Return (x, y) of the center of cell containing provided text 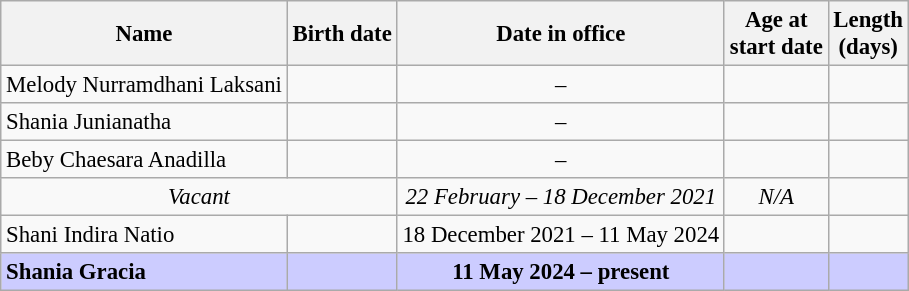
Beby Chaesara Anadilla (144, 160)
22 February – 18 December 2021 (560, 197)
Melody Nurramdhani Laksani (144, 85)
Shania Junianatha (144, 122)
Age atstart date (776, 34)
N/A (776, 197)
Name (144, 34)
Birth date (342, 34)
18 December 2021 – 11 May 2024 (560, 235)
Length(days) (868, 34)
Vacant (199, 197)
Shani Indira Natio (144, 235)
Date in office (560, 34)
